Search for the cell housing the specified text and yield its (x, y) center coordinate. 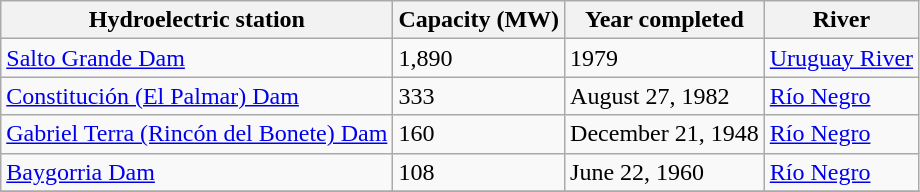
Salto Grande Dam (197, 58)
333 (479, 96)
108 (479, 172)
Capacity (MW) (479, 20)
Constitución (El Palmar) Dam (197, 96)
June 22, 1960 (665, 172)
Hydroelectric station (197, 20)
August 27, 1982 (665, 96)
Baygorria Dam (197, 172)
1979 (665, 58)
160 (479, 134)
Year completed (665, 20)
1,890 (479, 58)
Gabriel Terra (Rincón del Bonete) Dam (197, 134)
December 21, 1948 (665, 134)
River (841, 20)
Uruguay River (841, 58)
